Detect which cell encompasses the target text, then output its (X, Y) center coordinate. 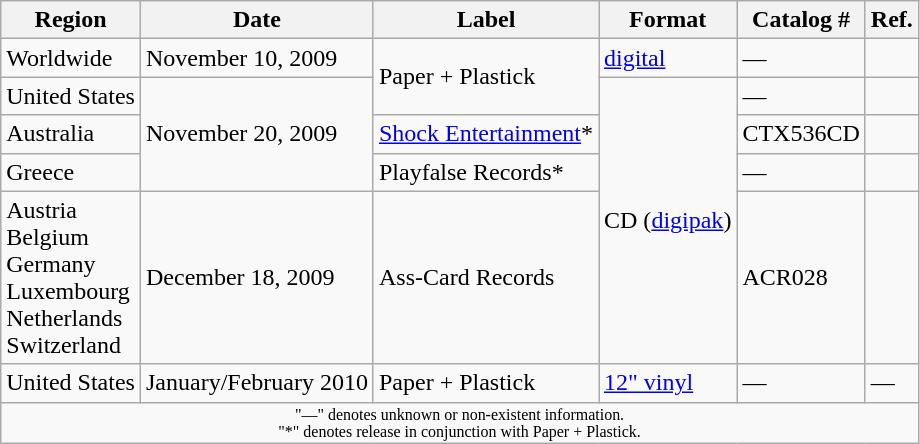
Ref. (892, 20)
Ass-Card Records (486, 278)
ACR028 (801, 278)
November 10, 2009 (256, 58)
Format (667, 20)
AustriaBelgiumGermanyLuxembourgNetherlandsSwitzerland (71, 278)
CD (digipak) (667, 220)
Catalog # (801, 20)
Shock Entertainment* (486, 134)
Australia (71, 134)
December 18, 2009 (256, 278)
Greece (71, 172)
"—" denotes unknown or non-existent information."*" denotes release in conjunction with Paper + Plastick. (460, 422)
November 20, 2009 (256, 134)
Date (256, 20)
Playfalse Records* (486, 172)
digital (667, 58)
CTX536CD (801, 134)
January/February 2010 (256, 383)
12" vinyl (667, 383)
Label (486, 20)
Worldwide (71, 58)
Region (71, 20)
